Locate the cell with the specified text and output its [x, y] center coordinate. 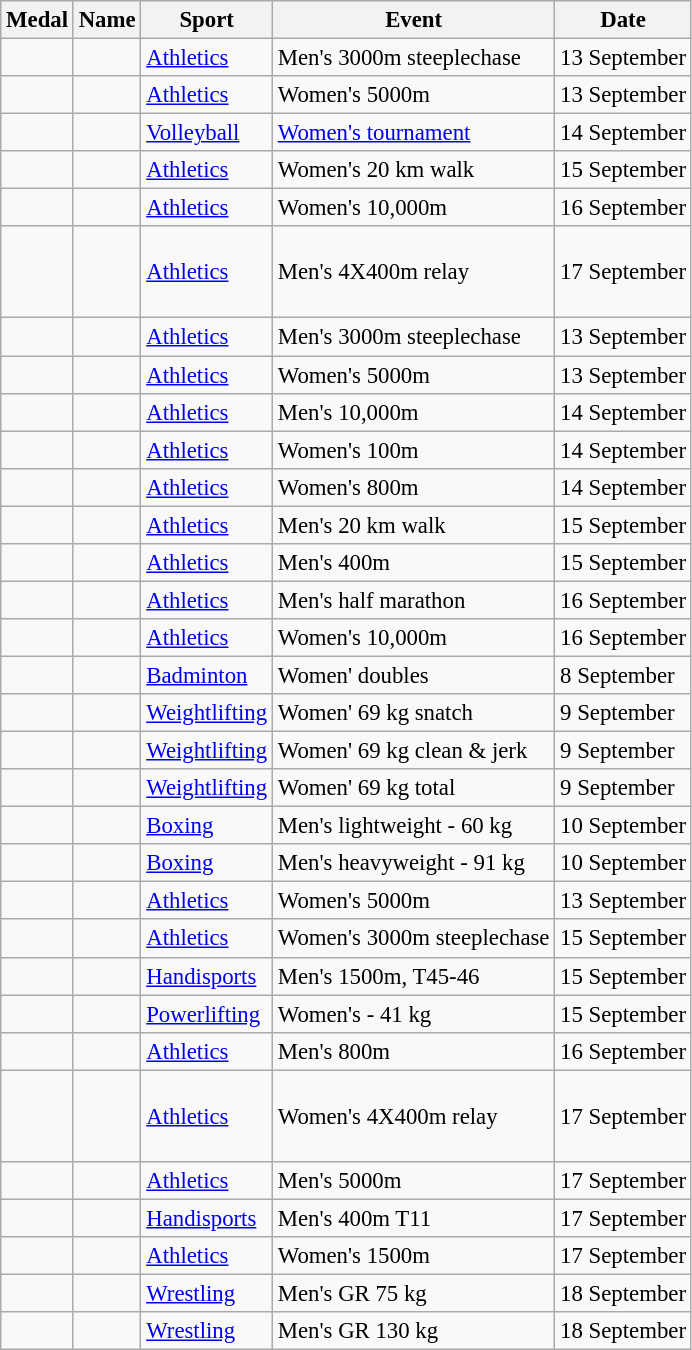
Men's half marathon [413, 600]
Women's 4X400m relay [413, 1116]
Men's 400m [413, 563]
Women's 3000m steeplechase [413, 939]
Medal [38, 20]
Women's tournament [413, 133]
Men's 5000m [413, 1181]
Women's - 41 kg [413, 1014]
Women's 100m [413, 450]
Women's 800m [413, 487]
Women's 20 km walk [413, 170]
Date [623, 20]
Men's lightweight - 60 kg [413, 826]
Name [107, 20]
Women' 69 kg snatch [413, 713]
Men's 4X400m relay [413, 272]
Badminton [207, 675]
Powerlifting [207, 1014]
Women's 1500m [413, 1256]
Men's heavyweight - 91 kg [413, 863]
Women' 69 kg total [413, 788]
8 September [623, 675]
Event [413, 20]
Women' doubles [413, 675]
Men's 400m T11 [413, 1218]
Women' 69 kg clean & jerk [413, 751]
Men's 20 km walk [413, 525]
Sport [207, 20]
Men's 10,000m [413, 412]
Volleyball [207, 133]
Men's 1500m, T45-46 [413, 976]
Men's GR 75 kg [413, 1293]
Men's GR 130 kg [413, 1331]
Men's 800m [413, 1051]
